Pinpoint the cell where the given text exists, returning its (X, Y) midpoint coordinate. 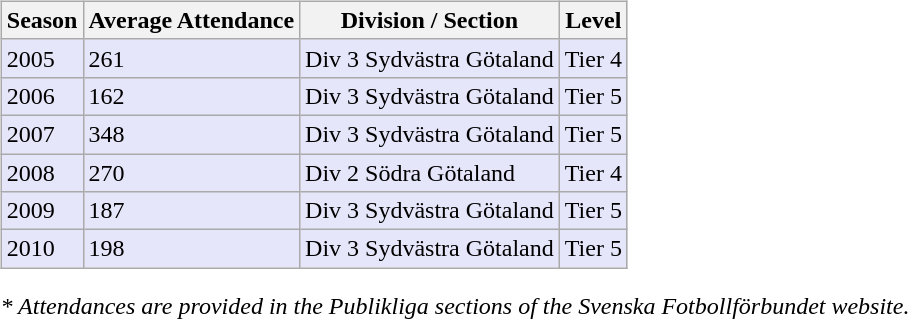
2009 (42, 211)
Season (42, 20)
Average Attendance (192, 20)
Level (593, 20)
Div 2 Södra Götaland (430, 173)
198 (192, 249)
270 (192, 173)
348 (192, 134)
162 (192, 96)
2007 (42, 134)
Division / Section (430, 20)
2005 (42, 58)
2010 (42, 249)
261 (192, 58)
2008 (42, 173)
2006 (42, 96)
187 (192, 211)
